Pinpoint the cell where the given text exists, returning its [X, Y] midpoint coordinate. 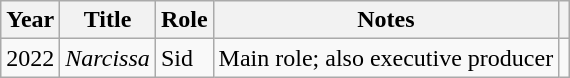
Notes [386, 20]
2022 [30, 58]
Role [184, 20]
Narcissa [108, 58]
Year [30, 20]
Main role; also executive producer [386, 58]
Sid [184, 58]
Title [108, 20]
